From the cell containing the given text, extract its center point as [X, Y] coordinate. 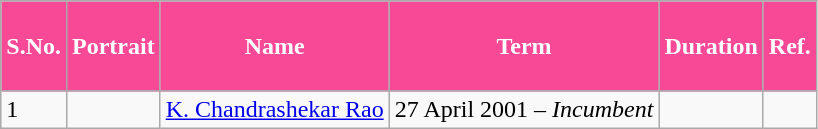
1 [34, 110]
27 April 2001 – Incumbent [524, 110]
Duration [711, 46]
K. Chandrashekar Rao [274, 110]
Name [274, 46]
Ref. [790, 46]
Portrait [113, 46]
Term [524, 46]
S.No. [34, 46]
